Output the [x, y] coordinate of the center of the cell containing the given text.  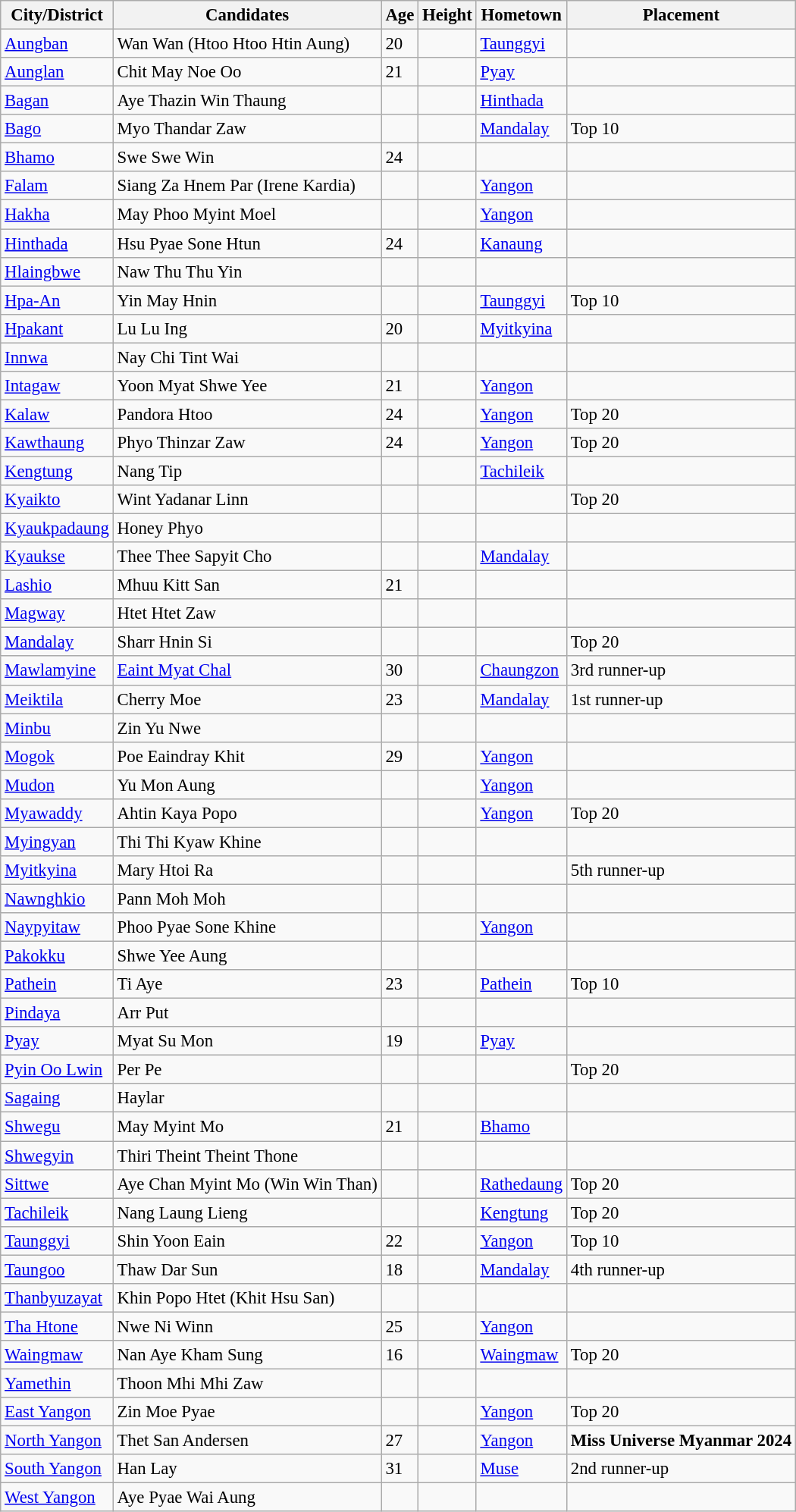
Mawlamyine [58, 671]
19 [400, 1041]
Sittwe [58, 1184]
3rd runner-up [681, 671]
Aungban [58, 44]
Falam [58, 186]
May Myint Mo [247, 1127]
16 [400, 1355]
Thi Thi Kyaw Khine [247, 842]
Han Lay [247, 1469]
South Yangon [58, 1469]
Zin Yu Nwe [247, 728]
Intagaw [58, 386]
22 [400, 1241]
Nay Chi Tint Wai [247, 357]
Shwe Yee Aung [247, 956]
Lu Lu Ing [247, 328]
Wan Wan (Htoo Htoo Htin Aung) [247, 44]
Hometown [522, 15]
4th runner-up [681, 1269]
Naw Thu Thu Yin [247, 271]
Kawthaung [58, 443]
Eaint Myat Chal [247, 671]
Taungoo [58, 1269]
Hpa-An [58, 300]
Honey Phyo [247, 529]
Magway [58, 613]
Aye Pyae Wai Aung [247, 1498]
Arr Put [247, 1013]
North Yangon [58, 1441]
Mogok [58, 756]
Thiri Theint Theint Thone [247, 1156]
Shin Yoon Eain [247, 1241]
Phyo Thinzar Zaw [247, 443]
Kyaukpadaung [58, 529]
Htet Htet Zaw [247, 613]
Hpakant [58, 328]
Yin May Hnin [247, 300]
Hakha [58, 215]
Miss Universe Myanmar 2024 [681, 1441]
Yu Mon Aung [247, 785]
Yamethin [58, 1383]
Sagaing [58, 1099]
Myo Thandar Zaw [247, 129]
1st runner-up [681, 699]
Ti Aye [247, 984]
Aye Chan Myint Mo (Win Win Than) [247, 1184]
Muse [522, 1469]
Aunglan [58, 72]
Myawaddy [58, 814]
Chaungzon [522, 671]
Mhuu Kitt San [247, 585]
5th runner-up [681, 870]
Kyaukse [58, 557]
Height [447, 15]
Candidates [247, 15]
Zin Moe Pyae [247, 1412]
Lashio [58, 585]
Hlaingbwe [58, 271]
Yoon Myat Shwe Yee [247, 386]
18 [400, 1269]
Minbu [58, 728]
Pandora Htoo [247, 414]
Meiktila [58, 699]
31 [400, 1469]
Shwegu [58, 1127]
Placement [681, 15]
Rathedaung [522, 1184]
Kalaw [58, 414]
Tha Htone [58, 1326]
Nang Laung Lieng [247, 1212]
Myingyan [58, 842]
Thaw Dar Sun [247, 1269]
Kanaung [522, 243]
Phoo Pyae Sone Khine [247, 927]
Wint Yadanar Linn [247, 500]
City/District [58, 15]
Nang Tip [247, 471]
25 [400, 1326]
May Phoo Myint Moel [247, 215]
Pann Moh Moh [247, 899]
Pakokku [58, 956]
Innwa [58, 357]
Nawnghkio [58, 899]
Aye Thazin Win Thaung [247, 101]
Poe Eaindray Khit [247, 756]
Mary Htoi Ra [247, 870]
Age [400, 15]
Khin Popo Htet (Khit Hsu San) [247, 1298]
Thet San Andersen [247, 1441]
Sharr Hnin Si [247, 642]
Pyin Oo Lwin [58, 1070]
Pindaya [58, 1013]
Cherry Moe [247, 699]
2nd runner-up [681, 1469]
Thanbyuzayat [58, 1298]
Kyaikto [58, 500]
27 [400, 1441]
Ahtin Kaya Popo [247, 814]
Naypyitaw [58, 927]
West Yangon [58, 1498]
Bago [58, 129]
Haylar [247, 1099]
29 [400, 756]
Thoon Mhi Mhi Zaw [247, 1383]
Nwe Ni Winn [247, 1326]
Mudon [58, 785]
Myat Su Mon [247, 1041]
Thee Thee Sapyit Cho [247, 557]
Hsu Pyae Sone Htun [247, 243]
Siang Za Hnem Par (Irene Kardia) [247, 186]
30 [400, 671]
Bagan [58, 101]
Chit May Noe Oo [247, 72]
Shwegyin [58, 1156]
Nan Aye Kham Sung [247, 1355]
East Yangon [58, 1412]
Per Pe [247, 1070]
Swe Swe Win [247, 158]
